Locate the cell with the specified text and output its [x, y] center coordinate. 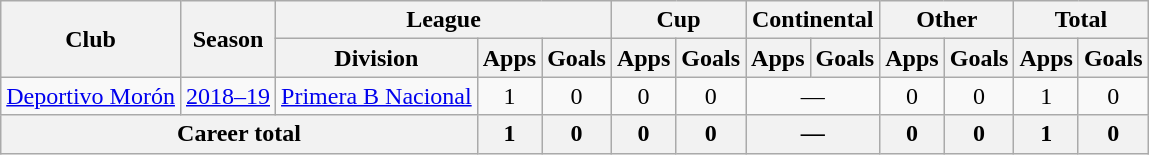
Deportivo Morón [91, 96]
Primera B Nacional [377, 96]
Cup [678, 20]
Continental [813, 20]
Club [91, 39]
League [444, 20]
Other [947, 20]
Season [228, 39]
2018–19 [228, 96]
Total [1081, 20]
Division [377, 58]
Career total [239, 134]
